From the cell containing the given text, extract its center point as (x, y) coordinate. 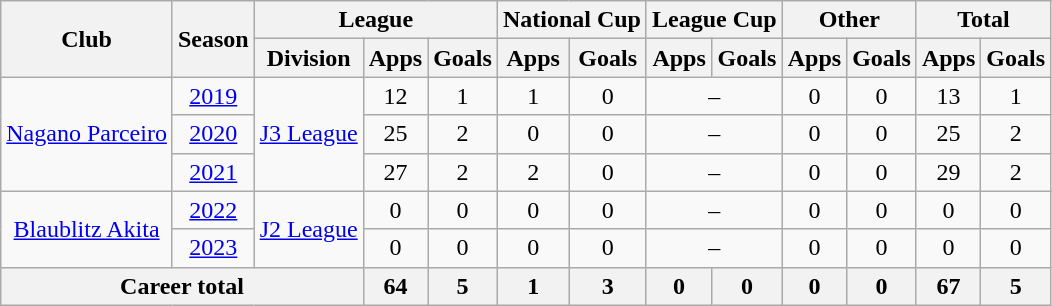
League Cup (714, 20)
2019 (213, 96)
29 (948, 172)
League (376, 20)
Nagano Parceiro (87, 134)
64 (395, 286)
J2 League (308, 229)
2022 (213, 210)
13 (948, 96)
National Cup (572, 20)
2023 (213, 248)
2020 (213, 134)
Other (849, 20)
2021 (213, 172)
Total (983, 20)
Club (87, 39)
J3 League (308, 134)
67 (948, 286)
3 (608, 286)
Career total (182, 286)
Blaublitz Akita (87, 229)
Season (213, 39)
Division (308, 58)
27 (395, 172)
12 (395, 96)
